Output the [x, y] coordinate of the center of the cell containing the given text.  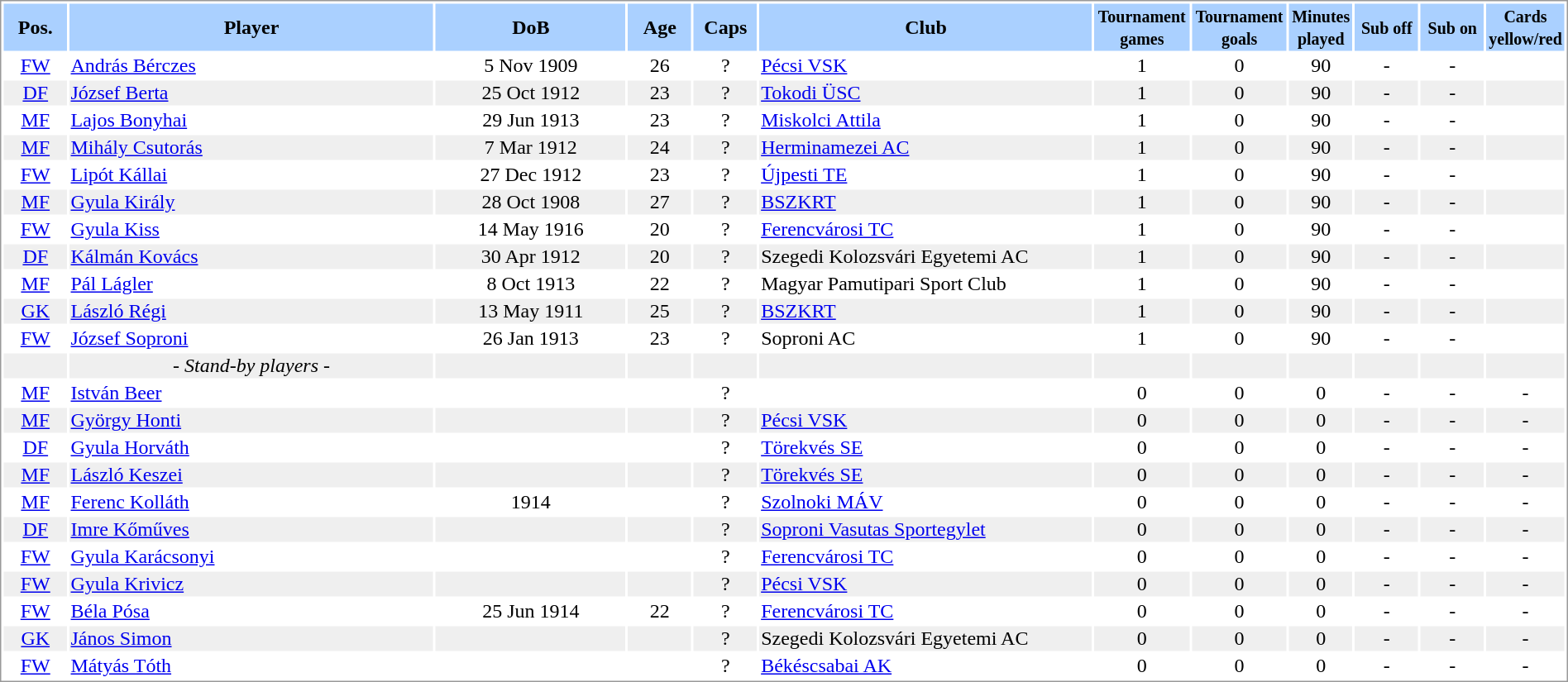
24 [660, 148]
13 May 1911 [531, 312]
Lipót Kállai [251, 174]
Sub off [1386, 26]
Újpesti TE [926, 174]
25 Jun 1914 [531, 611]
Soproni AC [926, 338]
Gyula Krivicz [251, 584]
Cardsyellow/red [1526, 26]
László Keszei [251, 475]
27 [660, 203]
Minutesplayed [1322, 26]
József Soproni [251, 338]
György Honti [251, 421]
Age [660, 26]
28 Oct 1908 [531, 203]
András Bérczes [251, 65]
25 [660, 312]
- Stand-by players - [251, 366]
1914 [531, 502]
Lajos Bonyhai [251, 120]
25 Oct 1912 [531, 93]
14 May 1916 [531, 229]
Soproni Vasutas Sportegylet [926, 530]
Gyula Horváth [251, 447]
5 Nov 1909 [531, 65]
26 [660, 65]
Gyula Kiss [251, 229]
Tokodi ÜSC [926, 93]
István Beer [251, 393]
Miskolci Attila [926, 120]
7 Mar 1912 [531, 148]
Gyula Király [251, 203]
Gyula Karácsonyi [251, 556]
Béla Pósa [251, 611]
Imre Kőműves [251, 530]
Magyar Pamutipari Sport Club [926, 284]
Ferenc Kolláth [251, 502]
Club [926, 26]
Szolnoki MÁV [926, 502]
Sub on [1452, 26]
26 Jan 1913 [531, 338]
Békéscsabai AK [926, 665]
Pos. [35, 26]
DoB [531, 26]
Caps [726, 26]
Mátyás Tóth [251, 665]
Herminamezei AC [926, 148]
Player [251, 26]
29 Jun 1913 [531, 120]
Kálmán Kovács [251, 257]
Tournamentgoals [1239, 26]
8 Oct 1913 [531, 284]
Mihály Csutorás [251, 148]
József Berta [251, 93]
Tournamentgames [1141, 26]
László Régi [251, 312]
János Simon [251, 639]
30 Apr 1912 [531, 257]
27 Dec 1912 [531, 174]
Pál Lágler [251, 284]
